Determine the (x, y) coordinate at the center of the cell enclosing the given text.  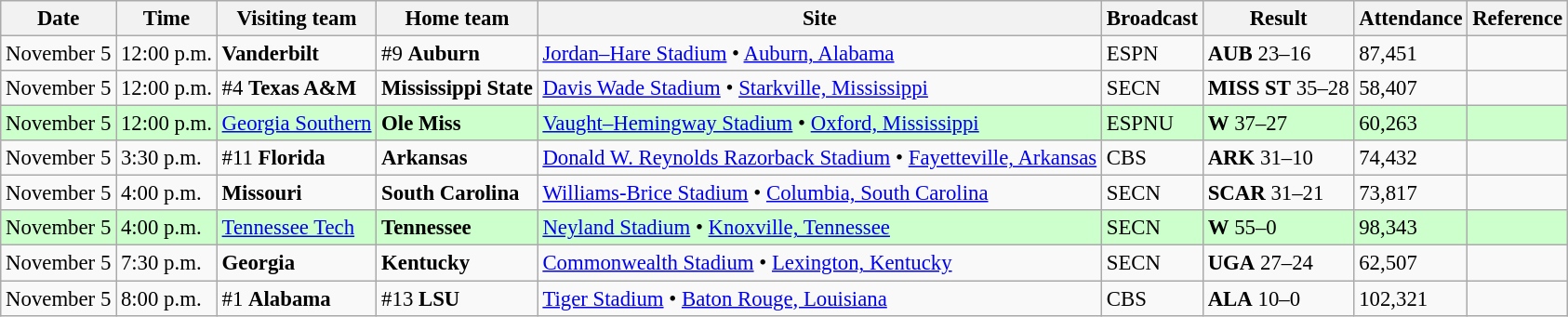
58,407 (1411, 88)
ARK 31–10 (1278, 158)
South Carolina (458, 193)
Tiger Stadium • Baton Rouge, Louisiana (819, 298)
73,817 (1411, 193)
60,263 (1411, 124)
Vanderbilt (297, 54)
W 55–0 (1278, 228)
Neyland Stadium • Knoxville, Tennessee (819, 228)
W 37–27 (1278, 124)
ESPN (1151, 54)
Commonwealth Stadium • Lexington, Kentucky (819, 263)
Kentucky (458, 263)
Mississippi State (458, 88)
SCAR 31–21 (1278, 193)
Home team (458, 19)
Jordan–Hare Stadium • Auburn, Alabama (819, 54)
#9 Auburn (458, 54)
98,343 (1411, 228)
Broadcast (1151, 19)
#13 LSU (458, 298)
Williams-Brice Stadium • Columbia, South Carolina (819, 193)
Reference (1518, 19)
74,432 (1411, 158)
#4 Texas A&M (297, 88)
UGA 27–24 (1278, 263)
Site (819, 19)
Time (167, 19)
ALA 10–0 (1278, 298)
Vaught–Hemingway Stadium • Oxford, Mississippi (819, 124)
Tennessee (458, 228)
102,321 (1411, 298)
Missouri (297, 193)
Visiting team (297, 19)
Date (59, 19)
Georgia (297, 263)
ESPNU (1151, 124)
MISS ST 35–28 (1278, 88)
Result (1278, 19)
8:00 p.m. (167, 298)
Georgia Southern (297, 124)
Donald W. Reynolds Razorback Stadium • Fayetteville, Arkansas (819, 158)
Ole Miss (458, 124)
62,507 (1411, 263)
7:30 p.m. (167, 263)
#11 Florida (297, 158)
Davis Wade Stadium • Starkville, Mississippi (819, 88)
AUB 23–16 (1278, 54)
Tennessee Tech (297, 228)
Arkansas (458, 158)
#1 Alabama (297, 298)
Attendance (1411, 19)
87,451 (1411, 54)
3:30 p.m. (167, 158)
